Return the (X, Y) coordinate for the center point of the cell that contains the specified text.  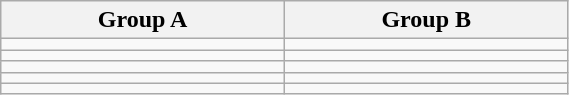
Group B (426, 20)
Group A (143, 20)
